Determine the (X, Y) coordinate at the center of the cell enclosing the given text.  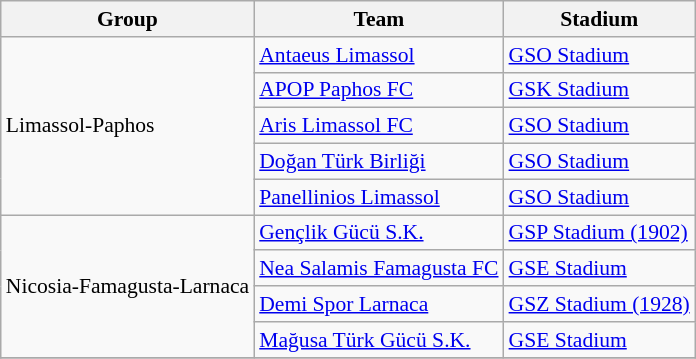
Panellinios Limassol (378, 197)
Mağusa Türk Gücü S.K. (378, 340)
GSZ Stadium (1928) (600, 304)
GSP Stadium (1902) (600, 233)
Limassol-Paphos (128, 126)
APOP Paphos FC (378, 90)
Aris Limassol FC (378, 126)
Gençlik Gücü S.K. (378, 233)
Stadium (600, 19)
Nicosia-Famagusta-Larnaca (128, 286)
Nea Salamis Famagusta FC (378, 269)
Team (378, 19)
Demi Spor Larnaca (378, 304)
Group (128, 19)
Antaeus Limassol (378, 55)
GSK Stadium (600, 90)
Doğan Türk Birliği (378, 162)
